Identify which cell holds the provided text, then report its [x, y] central coordinate. 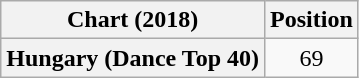
Chart (2018) [133, 20]
Hungary (Dance Top 40) [133, 58]
Position [312, 20]
69 [312, 58]
